From the cell containing the given text, extract its center point as (x, y) coordinate. 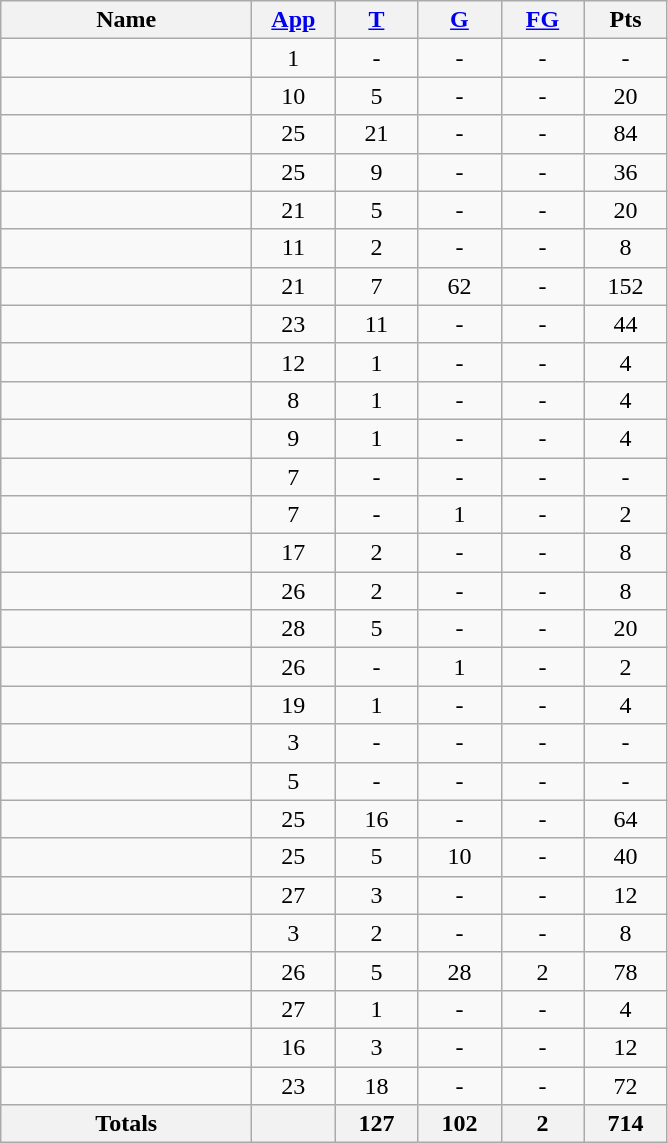
44 (626, 324)
App (294, 20)
78 (626, 971)
19 (294, 705)
714 (626, 1124)
62 (460, 286)
64 (626, 819)
102 (460, 1124)
72 (626, 1085)
T (376, 20)
17 (294, 553)
127 (376, 1124)
G (460, 20)
40 (626, 857)
Pts (626, 20)
18 (376, 1085)
Totals (126, 1124)
84 (626, 134)
152 (626, 286)
Name (126, 20)
FG (542, 20)
36 (626, 172)
